Find where the given text appears and provide that cell's center as [x, y] coordinate. 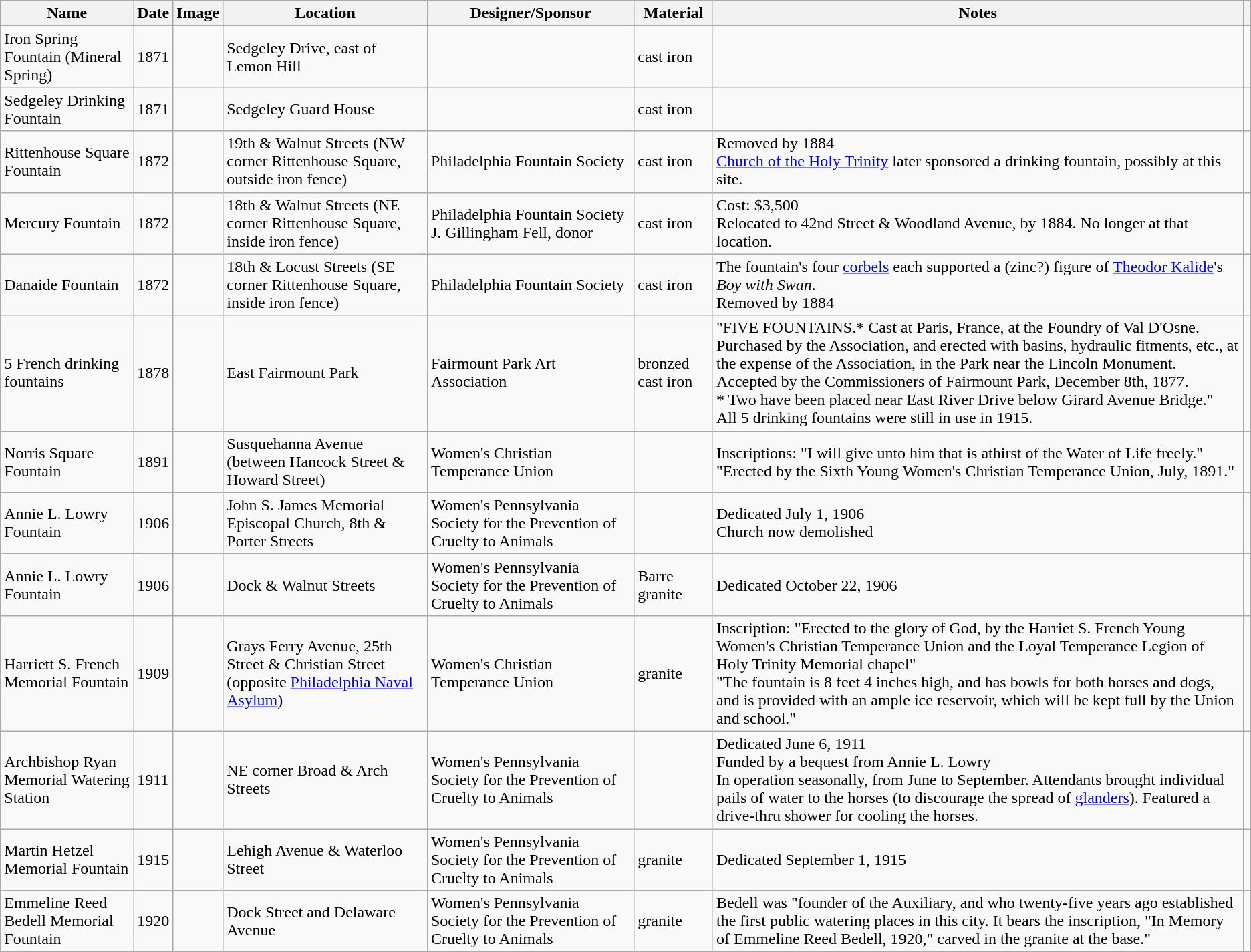
Barre granite [674, 585]
Removed by 1884Church of the Holy Trinity later sponsored a drinking fountain, possibly at this site. [978, 162]
Location [325, 13]
Rittenhouse Square Fountain [67, 162]
1878 [154, 373]
Dedicated October 22, 1906 [978, 585]
Mercury Fountain [67, 223]
Martin Hetzel Memorial Fountain [67, 859]
John S. James Memorial Episcopal Church, 8th & Porter Streets [325, 523]
Notes [978, 13]
Norris Square Fountain [67, 462]
Dedicated September 1, 1915 [978, 859]
Dock Street and Delaware Avenue [325, 921]
Sedgeley Drive, east of Lemon Hill [325, 57]
Lehigh Avenue & Waterloo Street [325, 859]
1909 [154, 673]
18th & Locust Streets (SE corner Rittenhouse Square, inside iron fence) [325, 285]
Dock & Walnut Streets [325, 585]
Material [674, 13]
Danaide Fountain [67, 285]
Sedgeley Guard House [325, 110]
Date [154, 13]
Designer/Sponsor [531, 13]
1915 [154, 859]
Harriett S. French Memorial Fountain [67, 673]
Iron Spring Fountain (Mineral Spring) [67, 57]
Sedgeley Drinking Fountain [67, 110]
Cost: $3,500Relocated to 42nd Street & Woodland Avenue, by 1884. No longer at that location. [978, 223]
1891 [154, 462]
Archbishop Ryan Memorial Watering Station [67, 780]
Emmeline Reed Bedell Memorial Fountain [67, 921]
Image [198, 13]
Name [67, 13]
1920 [154, 921]
The fountain's four corbels each supported a (zinc?) figure of Theodor Kalide's Boy with Swan.Removed by 1884 [978, 285]
5 French drinking fountains [67, 373]
Fairmount Park Art Association [531, 373]
Susquehanna Avenue (between Hancock Street & Howard Street) [325, 462]
Philadelphia Fountain SocietyJ. Gillingham Fell, donor [531, 223]
NE corner Broad & Arch Streets [325, 780]
18th & Walnut Streets (NE corner Rittenhouse Square, inside iron fence) [325, 223]
bronzed cast iron [674, 373]
19th & Walnut Streets (NW corner Rittenhouse Square, outside iron fence) [325, 162]
Grays Ferry Avenue, 25th Street & Christian Street (opposite Philadelphia Naval Asylum) [325, 673]
1911 [154, 780]
Dedicated July 1, 1906Church now demolished [978, 523]
East Fairmount Park [325, 373]
